Search for the cell housing the specified text and yield its [X, Y] center coordinate. 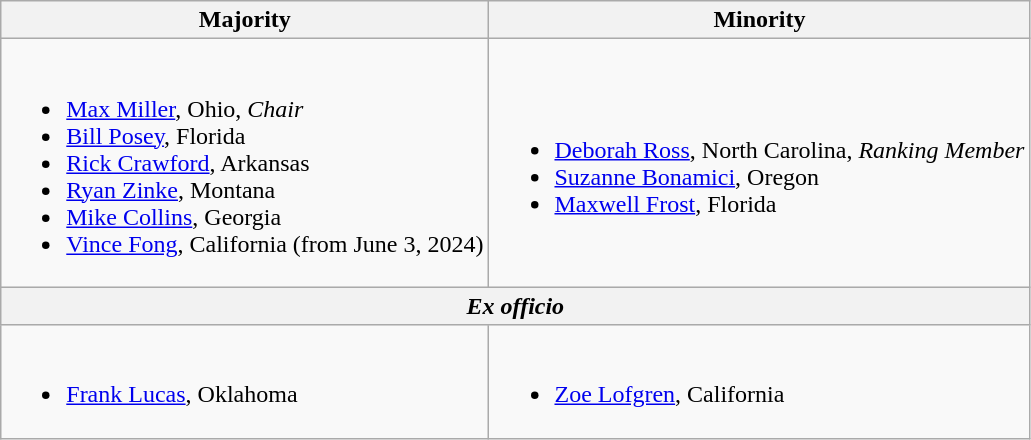
Frank Lucas, Oklahoma [245, 382]
Ex officio [516, 306]
Majority [245, 20]
Zoe Lofgren, California [760, 382]
Minority [760, 20]
Max Miller, Ohio, ChairBill Posey, FloridaRick Crawford, ArkansasRyan Zinke, MontanaMike Collins, GeorgiaVince Fong, California (from June 3, 2024) [245, 163]
Deborah Ross, North Carolina, Ranking MemberSuzanne Bonamici, OregonMaxwell Frost, Florida [760, 163]
